Locate the cell with the specified text and output its [x, y] center coordinate. 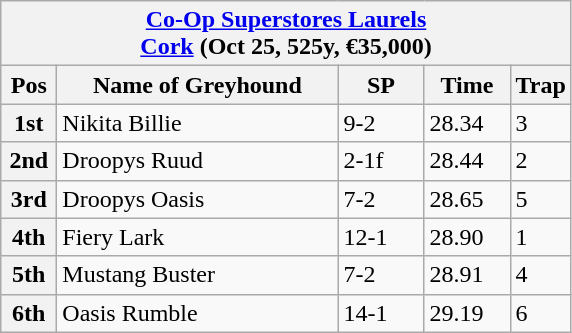
4th [29, 237]
Nikita Billie [198, 123]
1 [540, 237]
28.34 [467, 123]
Mustang Buster [198, 275]
Oasis Rumble [198, 313]
1st [29, 123]
Droopys Ruud [198, 161]
Time [467, 85]
6 [540, 313]
28.90 [467, 237]
SP [381, 85]
6th [29, 313]
29.19 [467, 313]
Trap [540, 85]
Co-Op Superstores LaurelsCork (Oct 25, 525y, €35,000) [286, 34]
5th [29, 275]
2-1f [381, 161]
3rd [29, 199]
12-1 [381, 237]
28.44 [467, 161]
14-1 [381, 313]
2 [540, 161]
Droopys Oasis [198, 199]
4 [540, 275]
2nd [29, 161]
Pos [29, 85]
3 [540, 123]
9-2 [381, 123]
5 [540, 199]
Fiery Lark [198, 237]
28.91 [467, 275]
28.65 [467, 199]
Name of Greyhound [198, 85]
